Search for the cell housing the specified text and yield its [x, y] center coordinate. 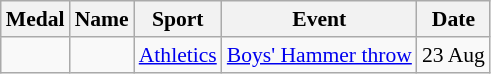
Boys' Hammer throw [320, 55]
Date [454, 19]
Sport [178, 19]
Athletics [178, 55]
Name [102, 19]
Event [320, 19]
Medal [36, 19]
23 Aug [454, 55]
